Provide the [X, Y] coordinate of the cell's center where the given text is located.  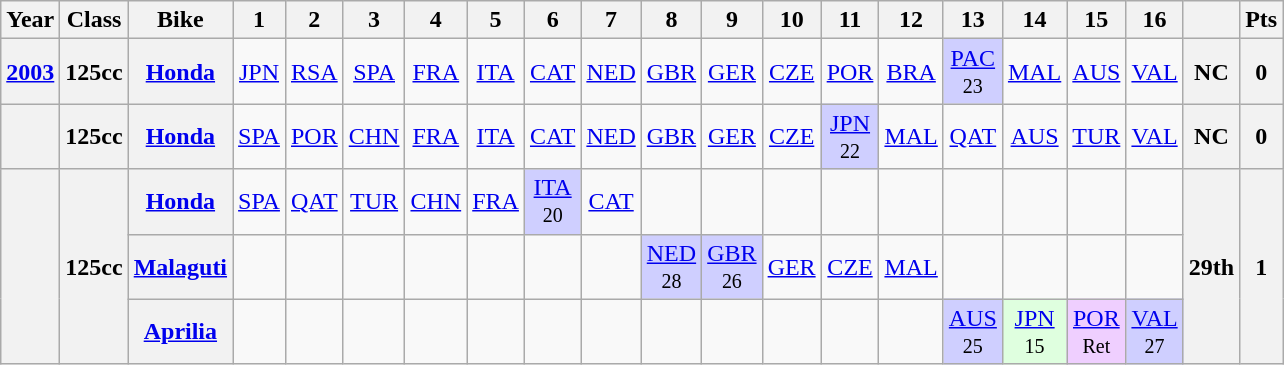
AUS25 [972, 332]
16 [1154, 20]
6 [552, 20]
11 [850, 20]
2 [314, 20]
14 [1034, 20]
12 [911, 20]
7 [611, 20]
9 [732, 20]
15 [1096, 20]
BRA [911, 72]
Bike [180, 20]
VAL27 [1154, 332]
3 [374, 20]
PAC23 [972, 72]
13 [972, 20]
8 [671, 20]
4 [436, 20]
Aprilia [180, 332]
ITA20 [552, 202]
Year [30, 20]
JPN22 [850, 136]
Malaguti [180, 266]
2003 [30, 72]
5 [496, 20]
NED28 [671, 266]
JPN15 [1034, 332]
GBR26 [732, 266]
29th [1211, 266]
Class [94, 20]
Pts [1262, 20]
JPN [260, 72]
RSA [314, 72]
PORRet [1096, 332]
10 [792, 20]
